Search for the cell housing the specified text and yield its (X, Y) center coordinate. 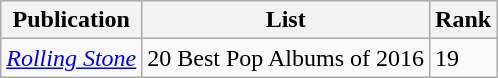
Rank (464, 20)
Publication (72, 20)
Rolling Stone (72, 58)
20 Best Pop Albums of 2016 (286, 58)
19 (464, 58)
List (286, 20)
